Determine the (x, y) coordinate at the center of the cell enclosing the given text.  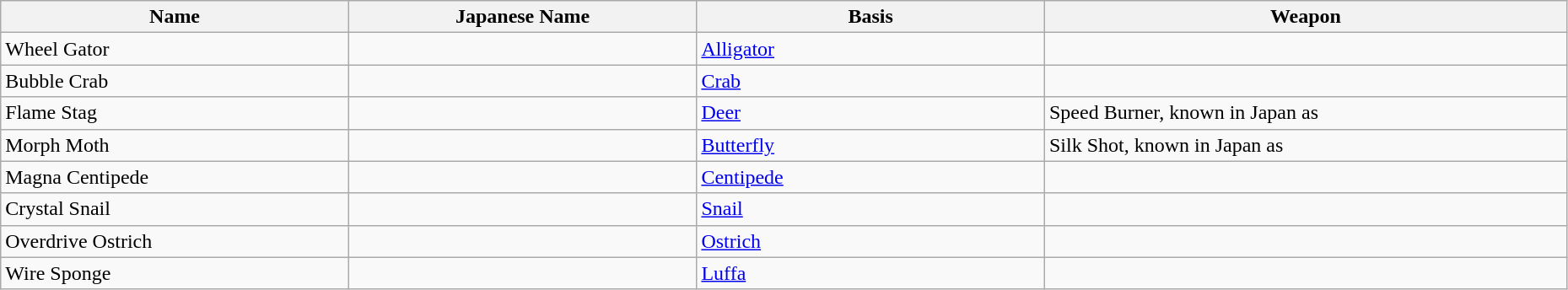
Basis (870, 17)
Ostrich (870, 241)
Wheel Gator (175, 49)
Magna Centipede (175, 177)
Overdrive Ostrich (175, 241)
Crab (870, 81)
Deer (870, 113)
Weapon (1306, 17)
Snail (870, 209)
Crystal Snail (175, 209)
Butterfly (870, 145)
Flame Stag (175, 113)
Alligator (870, 49)
Bubble Crab (175, 81)
Name (175, 17)
Centipede (870, 177)
Japanese Name (523, 17)
Morph Moth (175, 145)
Speed Burner, known in Japan as (1306, 113)
Wire Sponge (175, 273)
Luffa (870, 273)
Silk Shot, known in Japan as (1306, 145)
